Locate the cell with the specified text and output its (x, y) center coordinate. 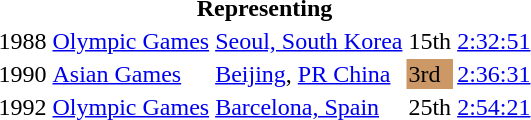
Olympic Games (131, 41)
15th (430, 41)
Asian Games (131, 74)
Beijing, PR China (309, 74)
3rd (430, 74)
Seoul, South Korea (309, 41)
